Return [X, Y] of the center of cell containing provided text 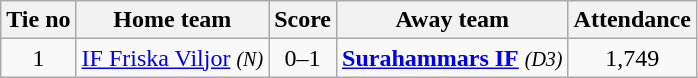
Score [303, 20]
Attendance [632, 20]
Away team [452, 20]
1 [38, 58]
0–1 [303, 58]
IF Friska Viljor (N) [172, 58]
1,749 [632, 58]
Tie no [38, 20]
Surahammars IF (D3) [452, 58]
Home team [172, 20]
